Output the (X, Y) coordinate of the center of the cell containing the given text.  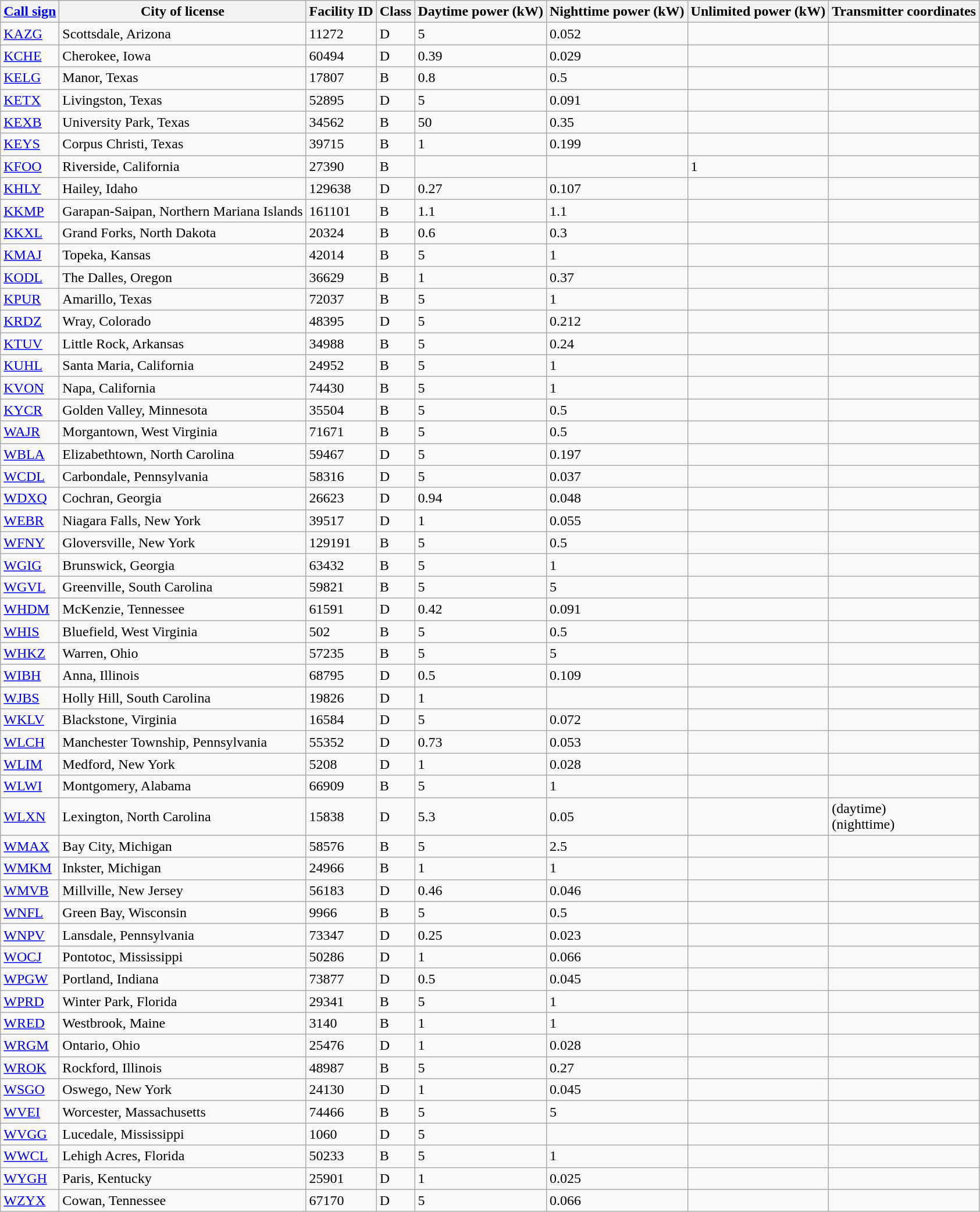
Lexington, North Carolina (183, 817)
66909 (341, 786)
Grand Forks, North Dakota (183, 233)
58576 (341, 846)
Gloversville, New York (183, 543)
0.3 (616, 233)
Hailey, Idaho (183, 188)
73877 (341, 979)
KTUV (30, 344)
16584 (341, 720)
0.212 (616, 322)
25476 (341, 1046)
WROK (30, 1068)
WMAX (30, 846)
0.6 (480, 233)
0.029 (616, 56)
Bluefield, West Virginia (183, 631)
WEBR (30, 521)
52895 (341, 100)
Transmitter coordinates (904, 12)
0.199 (616, 144)
WGVL (30, 587)
Golden Valley, Minnesota (183, 410)
WCDL (30, 476)
11272 (341, 34)
0.42 (480, 609)
Daytime power (kW) (480, 12)
29341 (341, 1001)
42014 (341, 255)
Morgantown, West Virginia (183, 432)
WJBS (30, 698)
WGIG (30, 565)
36629 (341, 277)
Cowan, Tennessee (183, 1200)
24130 (341, 1090)
Facility ID (341, 12)
73347 (341, 935)
74430 (341, 388)
KYCR (30, 410)
0.107 (616, 188)
Lansdale, Pennsylvania (183, 935)
34562 (341, 122)
Greenville, South Carolina (183, 587)
WSGO (30, 1090)
The Dalles, Oregon (183, 277)
WMVB (30, 890)
Elizabethtown, North Carolina (183, 454)
55352 (341, 742)
WNPV (30, 935)
0.053 (616, 742)
WBLA (30, 454)
KMAJ (30, 255)
72037 (341, 300)
KUHL (30, 366)
Green Bay, Wisconsin (183, 912)
KPUR (30, 300)
WMKM (30, 868)
Scottsdale, Arizona (183, 34)
Little Rock, Arkansas (183, 344)
68795 (341, 676)
3140 (341, 1024)
WFNY (30, 543)
63432 (341, 565)
WRED (30, 1024)
WIBH (30, 676)
129191 (341, 543)
5208 (341, 764)
Holly Hill, South Carolina (183, 698)
WHDM (30, 609)
0.109 (616, 676)
0.025 (616, 1178)
Portland, Indiana (183, 979)
Rockford, Illinois (183, 1068)
Call sign (30, 12)
25901 (341, 1178)
71671 (341, 432)
Oswego, New York (183, 1090)
0.73 (480, 742)
University Park, Texas (183, 122)
48395 (341, 322)
50 (480, 122)
KKMP (30, 211)
0.05 (616, 817)
Riverside, California (183, 166)
Cherokee, Iowa (183, 56)
56183 (341, 890)
Lucedale, Mississippi (183, 1134)
0.39 (480, 56)
35504 (341, 410)
24966 (341, 868)
Westbrook, Maine (183, 1024)
WWCL (30, 1156)
0.8 (480, 78)
KHLY (30, 188)
WLXN (30, 817)
WOCJ (30, 957)
WZYX (30, 1200)
0.46 (480, 890)
KETX (30, 100)
0.37 (616, 277)
KFOO (30, 166)
WLIM (30, 764)
WHKZ (30, 654)
19826 (341, 698)
0.055 (616, 521)
129638 (341, 188)
Livingston, Texas (183, 100)
Napa, California (183, 388)
39517 (341, 521)
Wray, Colorado (183, 322)
Anna, Illinois (183, 676)
0.046 (616, 890)
Niagara Falls, New York (183, 521)
KAZG (30, 34)
0.037 (616, 476)
502 (341, 631)
Lehigh Acres, Florida (183, 1156)
0.24 (616, 344)
Medford, New York (183, 764)
Unlimited power (kW) (758, 12)
20324 (341, 233)
KEYS (30, 144)
Winter Park, Florida (183, 1001)
0.197 (616, 454)
5.3 (480, 817)
Santa Maria, California (183, 366)
34988 (341, 344)
27390 (341, 166)
67170 (341, 1200)
50233 (341, 1156)
KRDZ (30, 322)
Worcester, Massachusetts (183, 1112)
161101 (341, 211)
Manor, Texas (183, 78)
Garapan-Saipan, Northern Mariana Islands (183, 211)
59821 (341, 587)
WVEI (30, 1112)
Warren, Ohio (183, 654)
0.94 (480, 498)
McKenzie, Tennessee (183, 609)
Amarillo, Texas (183, 300)
0.052 (616, 34)
Brunswick, Georgia (183, 565)
KELG (30, 78)
15838 (341, 817)
50286 (341, 957)
Carbondale, Pennsylvania (183, 476)
48987 (341, 1068)
Cochran, Georgia (183, 498)
Topeka, Kansas (183, 255)
KEXB (30, 122)
58316 (341, 476)
WNFL (30, 912)
26623 (341, 498)
0.048 (616, 498)
1060 (341, 1134)
0.35 (616, 122)
Manchester Township, Pennsylvania (183, 742)
WHIS (30, 631)
WVGG (30, 1134)
59467 (341, 454)
2.5 (616, 846)
17807 (341, 78)
Inkster, Michigan (183, 868)
KKXL (30, 233)
24952 (341, 366)
(daytime) (nighttime) (904, 817)
WDXQ (30, 498)
Pontotoc, Mississippi (183, 957)
WPGW (30, 979)
60494 (341, 56)
KVON (30, 388)
Bay City, Michigan (183, 846)
WLCH (30, 742)
0.023 (616, 935)
WRGM (30, 1046)
Millville, New Jersey (183, 890)
WPRD (30, 1001)
Montgomery, Alabama (183, 786)
WAJR (30, 432)
0.25 (480, 935)
Paris, Kentucky (183, 1178)
KCHE (30, 56)
57235 (341, 654)
39715 (341, 144)
WYGH (30, 1178)
Blackstone, Virginia (183, 720)
Corpus Christi, Texas (183, 144)
Nighttime power (kW) (616, 12)
WLWI (30, 786)
City of license (183, 12)
61591 (341, 609)
WKLV (30, 720)
74466 (341, 1112)
9966 (341, 912)
Ontario, Ohio (183, 1046)
0.072 (616, 720)
KODL (30, 277)
Class (395, 12)
